Return the [X, Y] coordinate for the center point of the cell that contains the specified text.  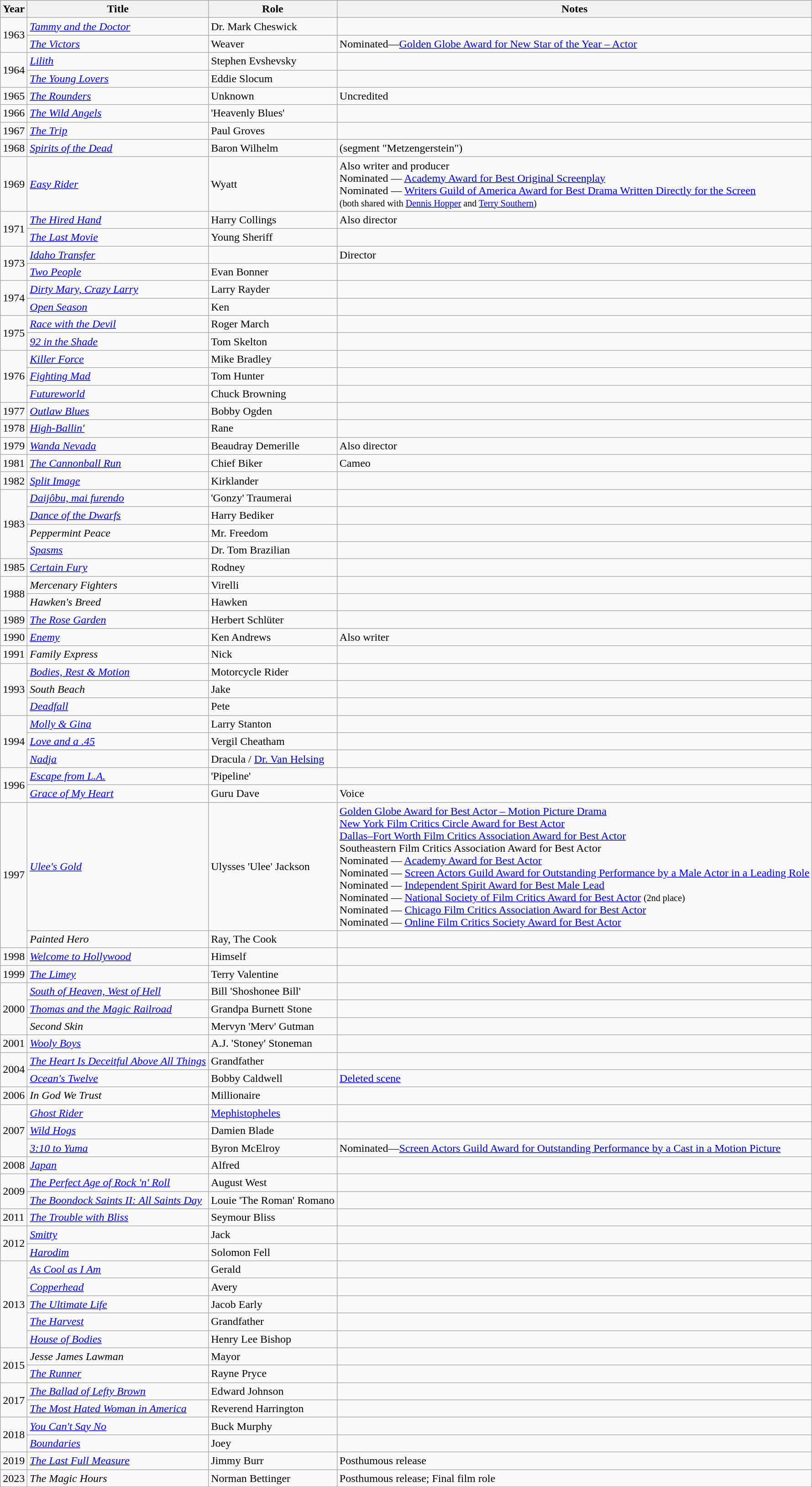
Herbert Schlüter [273, 620]
2009 [14, 1191]
1981 [14, 463]
Posthumous release [574, 1461]
Edward Johnson [273, 1391]
Larry Rayder [273, 290]
Himself [273, 957]
1974 [14, 298]
Bobby Ogden [273, 411]
1997 [14, 875]
Cameo [574, 463]
Peppermint Peace [118, 533]
Bobby Caldwell [273, 1078]
Thomas and the Magic Railroad [118, 1009]
Terry Valentine [273, 974]
Norman Bettinger [273, 1478]
1967 [14, 131]
(segment "Metzengerstein") [574, 148]
Two People [118, 272]
Bodies, Rest & Motion [118, 672]
3:10 to Yuma [118, 1148]
Spasms [118, 550]
Harodim [118, 1252]
Grandpa Burnett Stone [273, 1009]
Dirty Mary, Crazy Larry [118, 290]
August West [273, 1182]
The Rounders [118, 96]
1989 [14, 620]
1985 [14, 568]
Damien Blade [273, 1130]
2023 [14, 1478]
2013 [14, 1304]
Spirits of the Dead [118, 148]
Family Express [118, 654]
Jake [273, 689]
Wild Hogs [118, 1130]
Weaver [273, 44]
1978 [14, 428]
Jesse James Lawman [118, 1356]
1973 [14, 263]
Idaho Transfer [118, 254]
Deadfall [118, 707]
Split Image [118, 480]
The Wild Angels [118, 113]
'Heavenly Blues' [273, 113]
1971 [14, 228]
Kirklander [273, 480]
Fighting Mad [118, 376]
The Last Full Measure [118, 1461]
Copperhead [118, 1287]
Unknown [273, 96]
Paul Groves [273, 131]
Voice [574, 793]
Enemy [118, 637]
2015 [14, 1365]
Jimmy Burr [273, 1461]
Love and a .45 [118, 741]
Roger March [273, 324]
Solomon Fell [273, 1252]
2001 [14, 1044]
High-Ballin' [118, 428]
Posthumous release; Final film role [574, 1478]
Louie 'The Roman' Romano [273, 1200]
1998 [14, 957]
2000 [14, 1009]
Nadja [118, 759]
Grace of My Heart [118, 793]
Deleted scene [574, 1078]
The Cannonball Run [118, 463]
Guru Dave [273, 793]
Ray, The Cook [273, 939]
The Young Lovers [118, 79]
The Perfect Age of Rock 'n' Roll [118, 1182]
Millionaire [273, 1096]
South Beach [118, 689]
2012 [14, 1244]
Certain Fury [118, 568]
Wooly Boys [118, 1044]
1982 [14, 480]
Ulysses 'Ulee' Jackson [273, 866]
Hawken [273, 602]
Daijôbu, mai furendo [118, 498]
Rane [273, 428]
2017 [14, 1400]
1966 [14, 113]
Tammy and the Doctor [118, 26]
Nick [273, 654]
The Harvest [118, 1322]
Joey [273, 1443]
Ken Andrews [273, 637]
1983 [14, 524]
Dr. Tom Brazilian [273, 550]
The Runner [118, 1374]
The Limey [118, 974]
Year [14, 9]
Henry Lee Bishop [273, 1339]
Beaudray Demerille [273, 446]
1963 [14, 35]
The Trouble with Bliss [118, 1218]
Virelli [273, 585]
Escape from L.A. [118, 776]
92 in the Shade [118, 342]
Avery [273, 1287]
2007 [14, 1130]
Larry Stanton [273, 724]
2011 [14, 1218]
Harry Collings [273, 220]
Mayor [273, 1356]
Director [574, 254]
1969 [14, 184]
Young Sheriff [273, 237]
2004 [14, 1070]
Easy Rider [118, 184]
Mr. Freedom [273, 533]
South of Heaven, West of Hell [118, 991]
1988 [14, 594]
Outlaw Blues [118, 411]
Harry Bediker [273, 515]
The Victors [118, 44]
The Hired Hand [118, 220]
Boundaries [118, 1443]
The Heart Is Deceitful Above All Things [118, 1061]
Wanda Nevada [118, 446]
Jacob Early [273, 1304]
Mervyn 'Merv' Gutman [273, 1026]
Hawken's Breed [118, 602]
2019 [14, 1461]
The Ultimate Life [118, 1304]
1979 [14, 446]
Open Season [118, 307]
Race with the Devil [118, 324]
Tom Hunter [273, 376]
Mike Bradley [273, 359]
The Magic Hours [118, 1478]
Buck Murphy [273, 1426]
Chief Biker [273, 463]
The Most Hated Woman in America [118, 1408]
Japan [118, 1165]
Wyatt [273, 184]
Nominated—Golden Globe Award for New Star of the Year – Actor [574, 44]
Nominated—Screen Actors Guild Award for Outstanding Performance by a Cast in a Motion Picture [574, 1148]
Tom Skelton [273, 342]
Chuck Browning [273, 394]
Dance of the Dwarfs [118, 515]
Mephistopheles [273, 1113]
You Can't Say No [118, 1426]
1968 [14, 148]
1990 [14, 637]
1994 [14, 741]
Reverend Harrington [273, 1408]
Futureworld [118, 394]
1996 [14, 785]
Smitty [118, 1235]
Dracula / Dr. Van Helsing [273, 759]
Notes [574, 9]
The Ballad of Lefty Brown [118, 1391]
'Pipeline' [273, 776]
Bill 'Shoshonee Bill' [273, 991]
1964 [14, 70]
Title [118, 9]
2008 [14, 1165]
Evan Bonner [273, 272]
Motorcycle Rider [273, 672]
Gerald [273, 1270]
Pete [273, 707]
Rayne Pryce [273, 1374]
The Rose Garden [118, 620]
Vergil Cheatham [273, 741]
Uncredited [574, 96]
Rodney [273, 568]
Painted Hero [118, 939]
Also writer [574, 637]
1976 [14, 376]
'Gonzy' Traumerai [273, 498]
Molly & Gina [118, 724]
2018 [14, 1434]
Baron Wilhelm [273, 148]
1975 [14, 333]
The Boondock Saints II: All Saints Day [118, 1200]
Welcome to Hollywood [118, 957]
Killer Force [118, 359]
Dr. Mark Cheswick [273, 26]
1991 [14, 654]
Role [273, 9]
In God We Trust [118, 1096]
Ulee's Gold [118, 866]
Second Skin [118, 1026]
1993 [14, 689]
2006 [14, 1096]
Ken [273, 307]
Stephen Evshevsky [273, 61]
Jack [273, 1235]
As Cool as I Am [118, 1270]
1999 [14, 974]
The Last Movie [118, 237]
1965 [14, 96]
Byron McElroy [273, 1148]
Ocean's Twelve [118, 1078]
Lilith [118, 61]
A.J. 'Stoney' Stoneman [273, 1044]
Ghost Rider [118, 1113]
Mercenary Fighters [118, 585]
Eddie Slocum [273, 79]
Seymour Bliss [273, 1218]
The Trip [118, 131]
Alfred [273, 1165]
House of Bodies [118, 1339]
1977 [14, 411]
